Identify which cell holds the provided text, then report its (x, y) central coordinate. 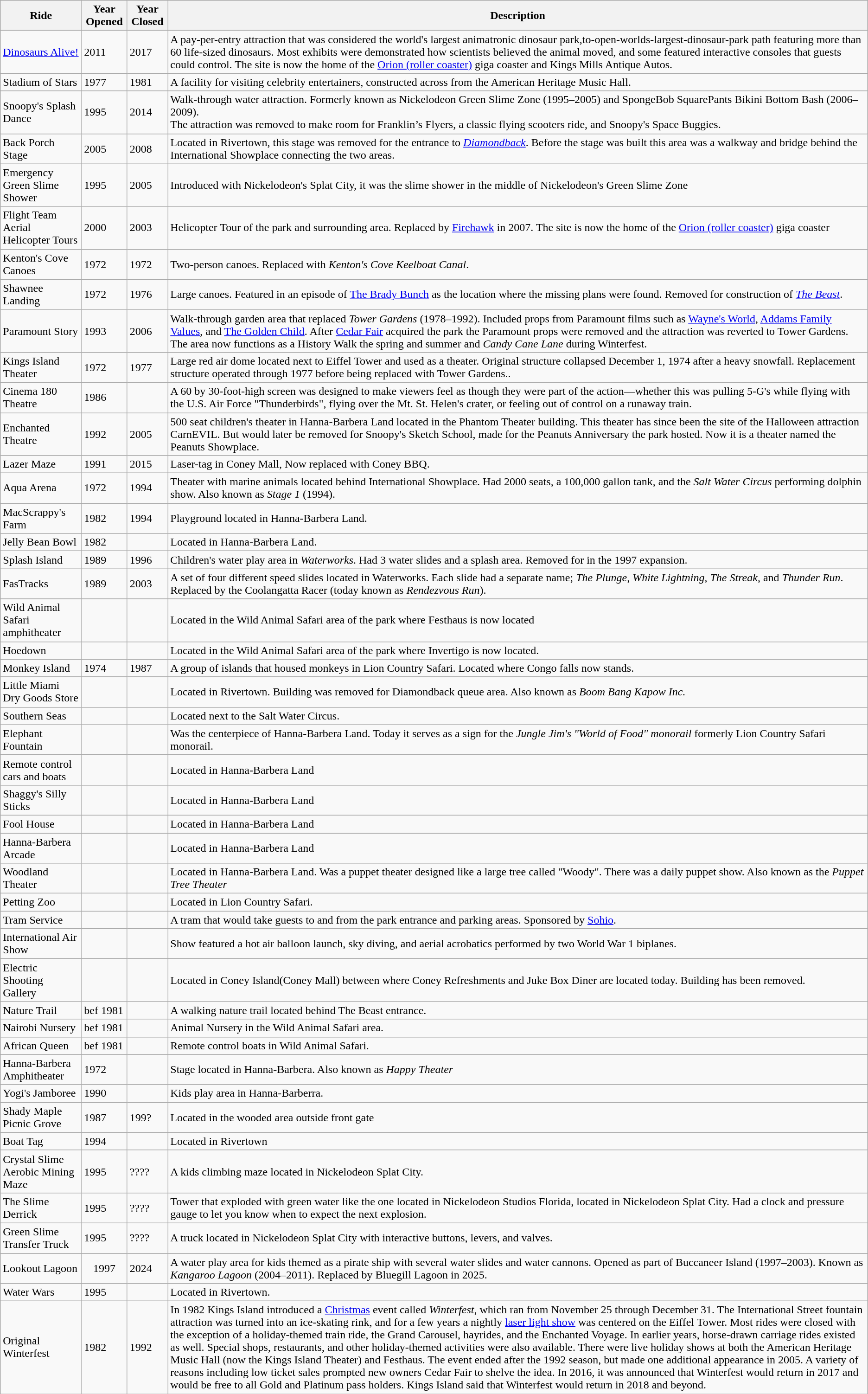
A walking nature trail located behind The Beast entrance. (517, 1010)
2006 (147, 331)
Dinosaurs Alive! (41, 52)
Paramount Story (41, 331)
Show featured a hot air balloon launch, sky diving, and aerial acrobatics performed by two World War 1 biplanes. (517, 944)
1993 (104, 331)
1996 (147, 560)
Introduced with Nickelodeon's Splat City, it was the slime shower in the middle of Nickelodeon's Green Slime Zone (517, 185)
Kenton's Cove Canoes (41, 264)
2000 (104, 228)
Two-person canoes. Replaced with Kenton's Cove Keelboat Canal. (517, 264)
Fool House (41, 824)
Year Opened (104, 16)
Monkey Island (41, 668)
Located in Coney Island(Coney Mall) between where Coney Refreshments and Juke Box Diner are located today. Building has been removed. (517, 980)
Year Closed (147, 16)
A truck located in Nickelodeon Splat City with interactive buttons, levers, and valves. (517, 1238)
Laser-tag in Coney Mall, Now replaced with Coney BBQ. (517, 464)
Emergency Green Slime Shower (41, 185)
Nairobi Nursery (41, 1028)
Original Winterfest (41, 1348)
A group of islands that housed monkeys in Lion Country Safari. Located where Congo falls now stands. (517, 668)
Located in Hanna-Barbera Land. (517, 542)
Playground located in Hanna-Barbera Land. (517, 519)
Elephant Fountain (41, 739)
1991 (104, 464)
Large canoes. Featured in an episode of The Brady Bunch as the location where the missing plans were found. Removed for construction of The Beast. (517, 294)
Cinema 180 Theatre (41, 397)
Located in the Wild Animal Safari area of the park where Invertigo is now located. (517, 650)
2017 (147, 52)
Flight Team Aerial Helicopter Tours (41, 228)
Shady Maple Picnic Grove (41, 1117)
Hanna-Barbera Arcade (41, 848)
Little Miami Dry Goods Store (41, 692)
Boat Tag (41, 1141)
1990 (104, 1093)
Woodland Theater (41, 879)
2008 (147, 148)
Description (517, 16)
Southern Seas (41, 716)
Enchanted Theatre (41, 434)
A tram that would take guests to and from the park entrance and parking areas. Sponsored by Sohio. (517, 920)
Located in Lion Country Safari. (517, 902)
Yogi's Jamboree (41, 1093)
International Air Show (41, 944)
Crystal Slime Aerobic Mining Maze (41, 1171)
Electric Shooting Gallery (41, 980)
1974 (104, 668)
1997 (104, 1268)
Aqua Arena (41, 488)
2024 (147, 1268)
Snoopy's Splash Dance (41, 112)
The Slime Derrick (41, 1208)
Stadium of Stars (41, 82)
199? (147, 1117)
Located in the wooded area outside front gate (517, 1117)
Petting Zoo (41, 902)
2014 (147, 112)
Animal Nursery in the Wild Animal Safari area. (517, 1028)
Nature Trail (41, 1010)
Jelly Bean Bowl (41, 542)
Tram Service (41, 920)
Shaggy's Silly Sticks (41, 800)
Located in Rivertown (517, 1141)
Shawnee Landing (41, 294)
Kings Island Theater (41, 367)
1981 (147, 82)
A facility for visiting celebrity entertainers, constructed across from the American Heritage Music Hall. (517, 82)
1976 (147, 294)
Splash Island (41, 560)
Remote control boats in Wild Animal Safari. (517, 1046)
A kids climbing maze located in Nickelodeon Splat City. (517, 1171)
Located in the Wild Animal Safari area of the park where Festhaus is now located (517, 620)
Children's water play area in Waterworks. Had 3 water slides and a splash area. Removed for in the 1997 expansion. (517, 560)
Located in Rivertown. Building was removed for Diamondback queue area. Also known as Boom Bang Kapow Inc. (517, 692)
Kids play area in Hanna-Barberra. (517, 1093)
Ride (41, 16)
FasTracks (41, 584)
Green Slime Transfer Truck (41, 1238)
Hanna-Barbera Amphitheater (41, 1070)
1986 (104, 397)
Helicopter Tour of the park and surrounding area. Replaced by Firehawk in 2007. The site is now the home of the Orion (roller coaster) giga coaster (517, 228)
Back Porch Stage (41, 148)
Stage located in Hanna-Barbera. Also known as Happy Theater (517, 1070)
2015 (147, 464)
Lookout Lagoon (41, 1268)
Located in Rivertown. (517, 1292)
Located next to the Salt Water Circus. (517, 716)
Remote control cars and boats (41, 770)
Hoedown (41, 650)
Wild Animal Safari amphitheater (41, 620)
African Queen (41, 1046)
2011 (104, 52)
MacScrappy's Farm (41, 519)
Water Wars (41, 1292)
Lazer Maze (41, 464)
